Output the (x, y) coordinate of the center of the cell containing the given text.  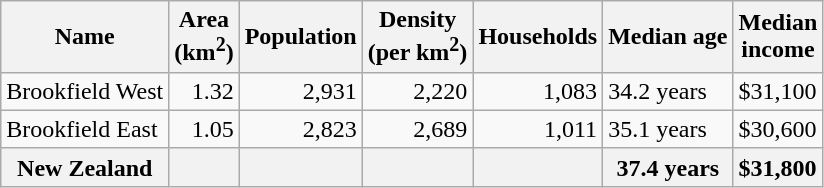
Area(km2) (204, 37)
$30,600 (778, 129)
34.2 years (668, 91)
1.05 (204, 129)
1.32 (204, 91)
37.4 years (668, 167)
Brookfield West (85, 91)
2,220 (418, 91)
2,823 (300, 129)
Median age (668, 37)
Medianincome (778, 37)
Brookfield East (85, 129)
2,931 (300, 91)
1,011 (538, 129)
New Zealand (85, 167)
2,689 (418, 129)
35.1 years (668, 129)
Name (85, 37)
1,083 (538, 91)
Households (538, 37)
Population (300, 37)
Density(per km2) (418, 37)
$31,800 (778, 167)
$31,100 (778, 91)
